Return the (x, y) coordinate for the center point of the cell that contains the specified text.  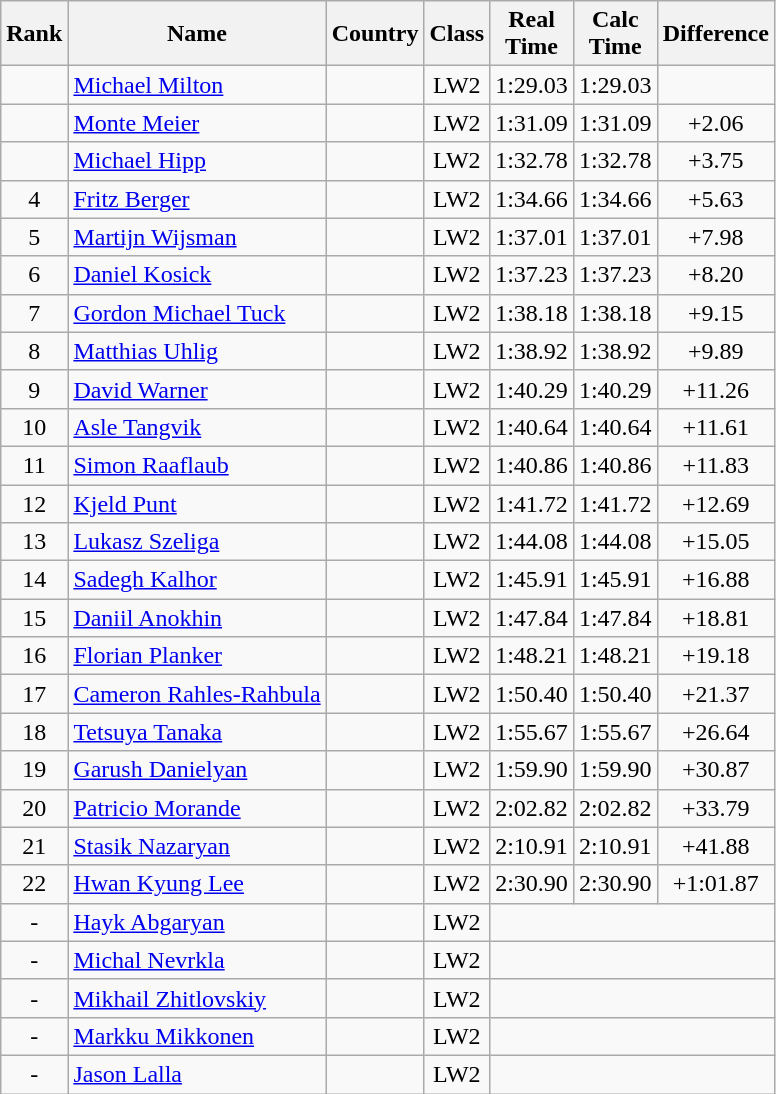
22 (34, 884)
+21.37 (716, 694)
Kjeld Punt (197, 503)
Rank (34, 34)
Matthias Uhlig (197, 351)
RealTime (532, 34)
19 (34, 770)
Florian Planker (197, 656)
4 (34, 199)
Lukasz Szeliga (197, 542)
+5.63 (716, 199)
Fritz Berger (197, 199)
+1:01.87 (716, 884)
Gordon Michael Tuck (197, 313)
Tetsuya Tanaka (197, 732)
Patricio Morande (197, 808)
+8.20 (716, 275)
Michael Hipp (197, 161)
+9.15 (716, 313)
Asle Tangvik (197, 427)
20 (34, 808)
+41.88 (716, 846)
Daniel Kosick (197, 275)
+11.83 (716, 465)
Hwan Kyung Lee (197, 884)
Markku Mikkonen (197, 1036)
Simon Raaflaub (197, 465)
Class (457, 34)
8 (34, 351)
16 (34, 656)
Hayk Abgaryan (197, 922)
Martijn Wijsman (197, 237)
17 (34, 694)
12 (34, 503)
Cameron Rahles-Rahbula (197, 694)
+19.18 (716, 656)
Michal Nevrkla (197, 960)
21 (34, 846)
+18.81 (716, 618)
CalcTime (615, 34)
Monte Meier (197, 123)
Mikhail Zhitlovskiy (197, 998)
+7.98 (716, 237)
18 (34, 732)
Sadegh Kalhor (197, 580)
14 (34, 580)
+15.05 (716, 542)
+26.64 (716, 732)
10 (34, 427)
11 (34, 465)
Country (375, 34)
Name (197, 34)
15 (34, 618)
Difference (716, 34)
+33.79 (716, 808)
+11.26 (716, 389)
6 (34, 275)
13 (34, 542)
+2.06 (716, 123)
+16.88 (716, 580)
7 (34, 313)
5 (34, 237)
Garush Danielyan (197, 770)
Michael Milton (197, 85)
+9.89 (716, 351)
Stasik Nazaryan (197, 846)
+30.87 (716, 770)
+11.61 (716, 427)
Daniil Anokhin (197, 618)
+12.69 (716, 503)
+3.75 (716, 161)
9 (34, 389)
Jason Lalla (197, 1074)
David Warner (197, 389)
